Locate the cell with the specified text and output its (x, y) center coordinate. 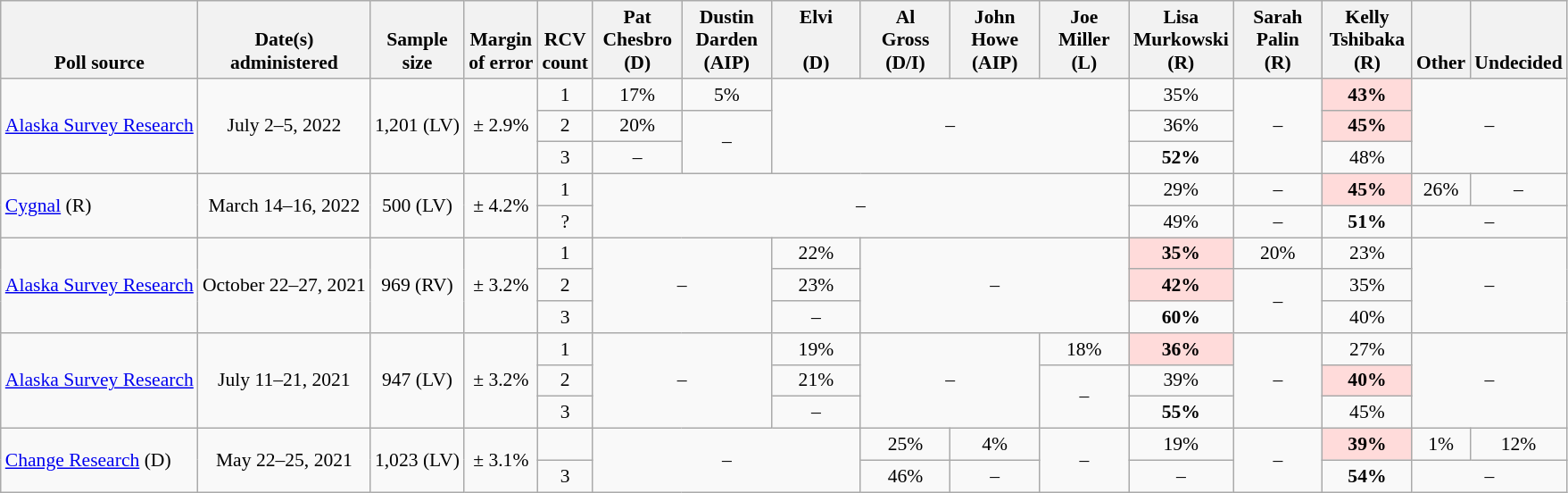
Change Research (D) (100, 461)
JoeMiller(L) (1084, 39)
? (565, 221)
October 22–27, 2021 (284, 286)
July 2–5, 2022 (284, 127)
52% (1182, 158)
KellyTshibaka(R) (1367, 39)
± 2.9% (501, 127)
17% (637, 95)
JohnHowe(AIP) (995, 39)
55% (1182, 413)
1,023 (LV) (418, 461)
500 (LV) (418, 205)
RCVcount (565, 39)
25% (905, 445)
July 11–21, 2021 (284, 380)
Samplesize (418, 39)
54% (1367, 476)
PatChesbro(D) (637, 39)
DustinDarden(AIP) (726, 39)
49% (1182, 221)
Poll source (100, 39)
± 4.2% (501, 205)
Cygnal (R) (100, 205)
46% (905, 476)
969 (RV) (418, 286)
947 (LV) (418, 380)
AlGross(D/I) (905, 39)
1,201 (LV) (418, 127)
LisaMurkowski(R) (1182, 39)
± 3.1% (501, 461)
27% (1367, 349)
51% (1367, 221)
48% (1367, 158)
1% (1440, 445)
12% (1518, 445)
22% (816, 254)
21% (816, 380)
18% (1084, 349)
SarahPalin(R) (1278, 39)
Other (1440, 39)
4% (995, 445)
29% (1182, 190)
42% (1182, 286)
Elvi(D) (816, 39)
Undecided (1518, 39)
Date(s)administered (284, 39)
26% (1440, 190)
5% (726, 95)
March 14–16, 2022 (284, 205)
Marginof error (501, 39)
May 22–25, 2021 (284, 461)
60% (1182, 317)
43% (1367, 95)
